Provide the (X, Y) coordinate of the cell's center where the given text is located.  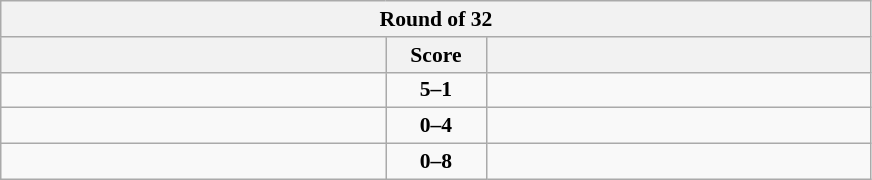
0–8 (436, 162)
Round of 32 (436, 19)
Score (436, 55)
5–1 (436, 90)
0–4 (436, 126)
